Scan for the cell matching the given text and deliver its (X, Y) coordinate at center. 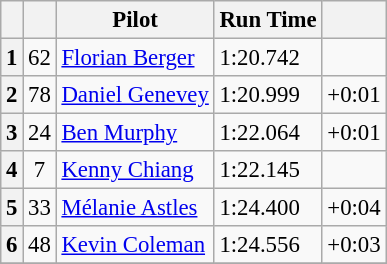
1:24.556 (268, 245)
3 (12, 133)
24 (40, 133)
1 (12, 58)
1:22.145 (268, 170)
Florian Berger (135, 58)
Daniel Genevey (135, 95)
Kenny Chiang (135, 170)
7 (40, 170)
Run Time (268, 20)
5 (12, 208)
Kevin Coleman (135, 245)
+0:04 (354, 208)
33 (40, 208)
2 (12, 95)
Ben Murphy (135, 133)
1:20.999 (268, 95)
1:22.064 (268, 133)
6 (12, 245)
1:24.400 (268, 208)
78 (40, 95)
Mélanie Astles (135, 208)
4 (12, 170)
62 (40, 58)
Pilot (135, 20)
1:20.742 (268, 58)
48 (40, 245)
+0:03 (354, 245)
